Return (x, y) of the center of cell containing provided text 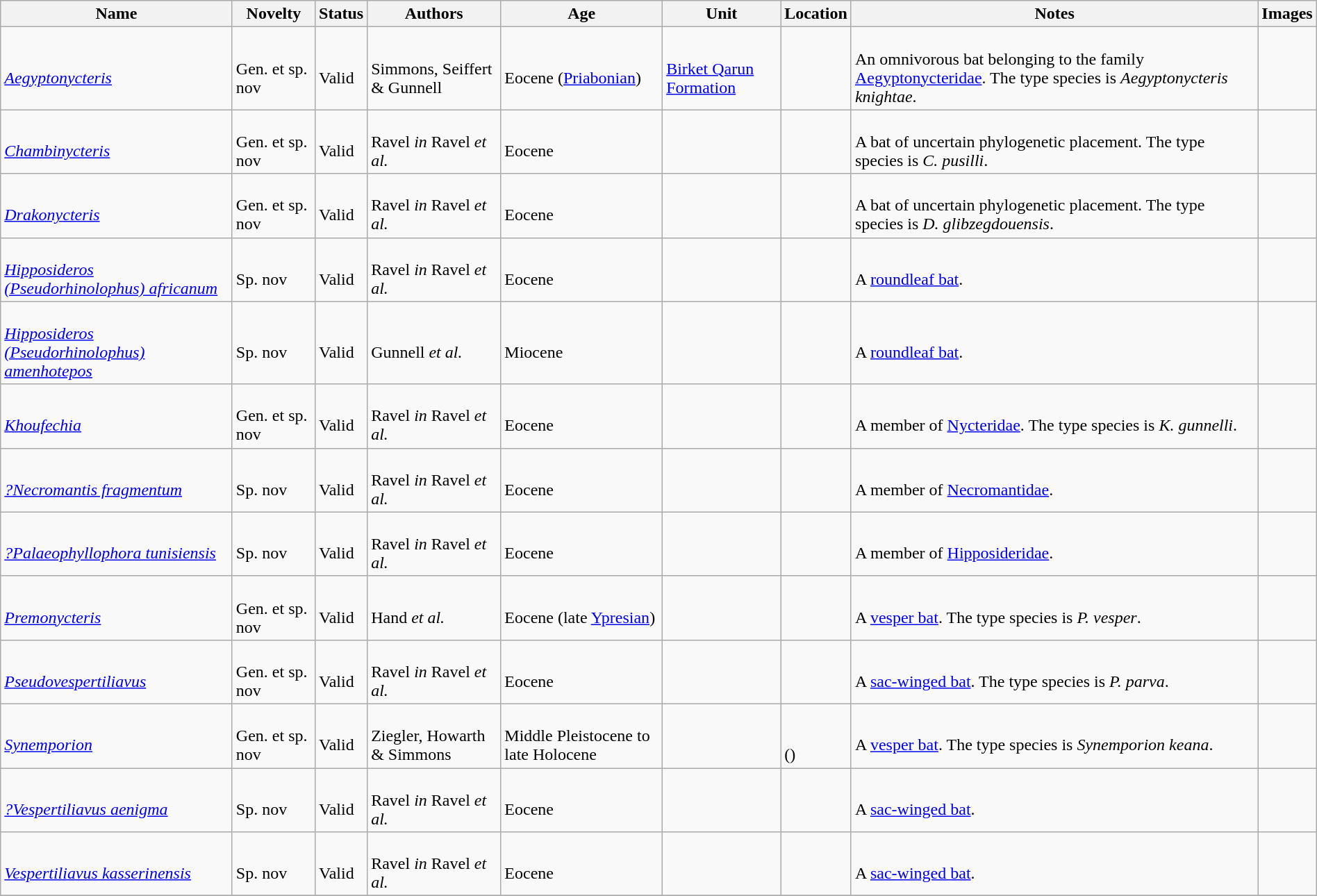
Location (816, 14)
Khoufechia (117, 416)
Miocene (582, 343)
A sac-winged bat. The type species is P. parva. (1054, 672)
A bat of uncertain phylogenetic placement. The type species is D. glibzegdouensis. (1054, 206)
Hipposideros (Pseudorhinolophus) amenhotepos (117, 343)
Birket Qarun Formation (722, 68)
Premonycteris (117, 608)
Unit (722, 14)
A vesper bat. The type species is Synemporion keana. (1054, 736)
Gunnell et al. (434, 343)
An omnivorous bat belonging to the family Aegyptonycteridae. The type species is Aegyptonycteris knightae. (1054, 68)
Hipposideros (Pseudorhinolophus) africanum (117, 269)
Ziegler, Howarth & Simmons (434, 736)
Middle Pleistocene to late Holocene (582, 736)
A bat of uncertain phylogenetic placement. The type species is C. pusilli. (1054, 142)
A vesper bat. The type species is P. vesper. (1054, 608)
Name (117, 14)
Hand et al. (434, 608)
A member of Nycteridae. The type species is K. gunnelli. (1054, 416)
Chambinycteris (117, 142)
Vespertiliavus kasserinensis (117, 864)
Pseudovespertiliavus (117, 672)
A member of Hipposideridae. (1054, 544)
Eocene (Priabonian) (582, 68)
?Necromantis fragmentum (117, 480)
Notes (1054, 14)
Eocene (late Ypresian) (582, 608)
Authors (434, 14)
?Vespertiliavus aenigma (117, 800)
Status (342, 14)
A member of Necromantidae. (1054, 480)
Aegyptonycteris (117, 68)
Age (582, 14)
Synemporion (117, 736)
Drakonycteris (117, 206)
Simmons, Seiffert & Gunnell (434, 68)
Novelty (274, 14)
() (816, 736)
Images (1287, 14)
?Palaeophyllophora tunisiensis (117, 544)
